Find where the given text appears and provide that cell's center as (x, y) coordinate. 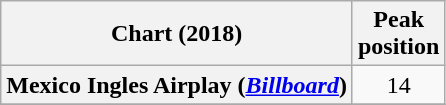
Peakposition (398, 34)
Mexico Ingles Airplay (Billboard) (177, 85)
Chart (2018) (177, 34)
14 (398, 85)
